Search for the cell housing the specified text and yield its [x, y] center coordinate. 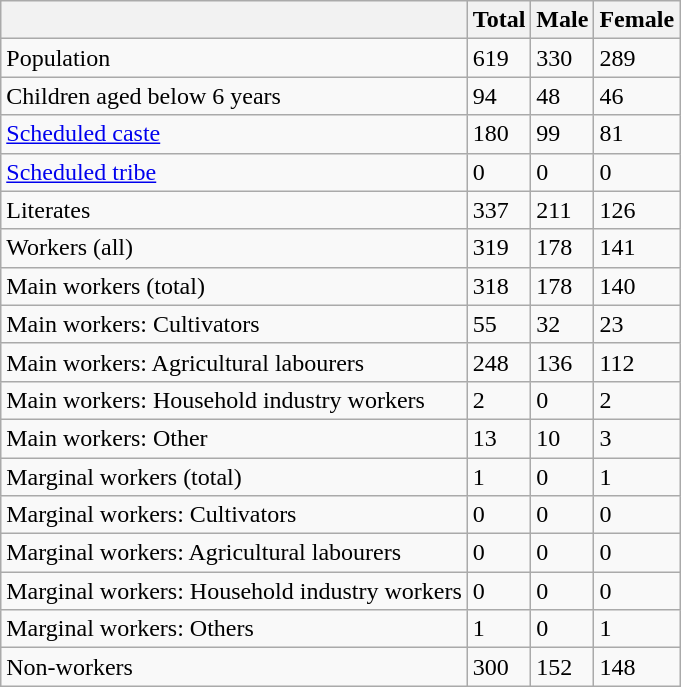
136 [562, 362]
337 [499, 210]
289 [637, 58]
Main workers: Household industry workers [234, 400]
Literates [234, 210]
Female [637, 20]
Workers (all) [234, 248]
Marginal workers: Cultivators [234, 515]
Marginal workers: Household industry workers [234, 591]
Total [499, 20]
Marginal workers: Others [234, 629]
140 [637, 286]
Scheduled tribe [234, 172]
112 [637, 362]
48 [562, 96]
126 [637, 210]
13 [499, 438]
152 [562, 667]
Population [234, 58]
Non-workers [234, 667]
619 [499, 58]
248 [499, 362]
Male [562, 20]
Main workers: Other [234, 438]
Scheduled caste [234, 134]
94 [499, 96]
141 [637, 248]
55 [499, 324]
32 [562, 324]
148 [637, 667]
300 [499, 667]
Main workers (total) [234, 286]
Marginal workers: Agricultural labourers [234, 553]
3 [637, 438]
Main workers: Agricultural labourers [234, 362]
Marginal workers (total) [234, 477]
Children aged below 6 years [234, 96]
319 [499, 248]
330 [562, 58]
211 [562, 210]
46 [637, 96]
180 [499, 134]
318 [499, 286]
10 [562, 438]
99 [562, 134]
81 [637, 134]
23 [637, 324]
Main workers: Cultivators [234, 324]
